Scan for the cell matching the given text and deliver its (x, y) coordinate at center. 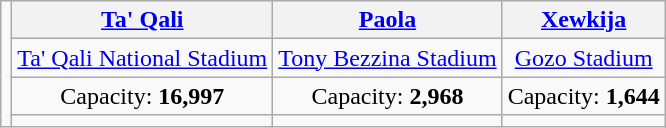
Ta' Qali (142, 20)
Gozo Stadium (584, 58)
Capacity: 1,644 (584, 96)
Tony Bezzina Stadium (388, 58)
Capacity: 2,968 (388, 96)
Ta' Qali National Stadium (142, 58)
Capacity: 16,997 (142, 96)
Xewkija (584, 20)
Paola (388, 20)
